Determine the [x, y] coordinate at the center of the cell enclosing the given text.  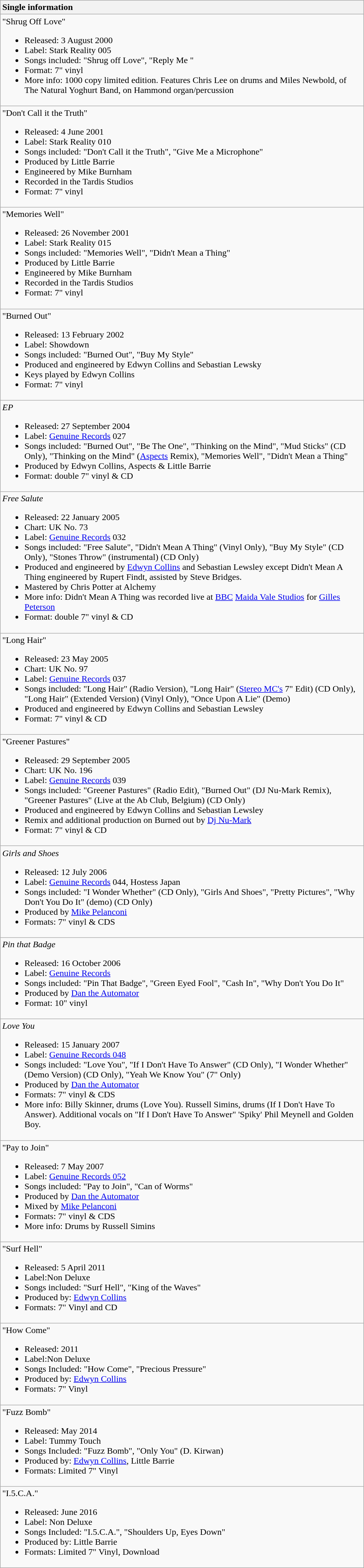
Single information [182, 7]
"How Come"Released: 2011Label:Non DeluxeSongs Included: "How Come", "Precious Pressure"Produced by: Edwyn CollinsFormats: 7" Vinyl [182, 1364]
"Surf Hell"Released: 5 April 2011Label:Non DeluxeSongs included: "Surf Hell", "King of the Waves"Produced by: Edwyn CollinsFormats: 7" Vinyl and CD [182, 1283]
